Output the (X, Y) coordinate of the center of the cell containing the given text.  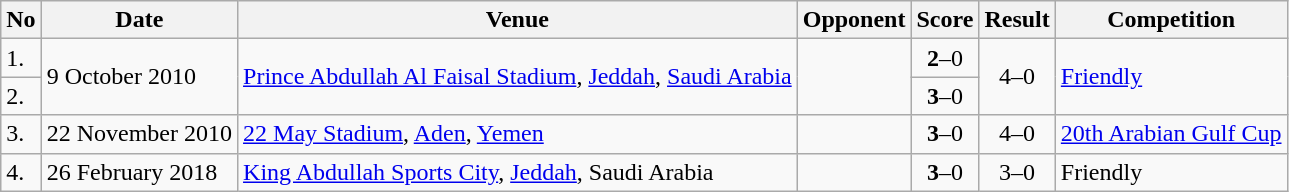
26 February 2018 (139, 172)
22 May Stadium, Aden, Yemen (518, 134)
20th Arabian Gulf Cup (1171, 134)
4. (21, 172)
9 October 2010 (139, 77)
King Abdullah Sports City, Jeddah, Saudi Arabia (518, 172)
Opponent (854, 20)
Result (1017, 20)
2–0 (945, 58)
3. (21, 134)
Score (945, 20)
Competition (1171, 20)
2. (21, 96)
Date (139, 20)
No (21, 20)
1. (21, 58)
Prince Abdullah Al Faisal Stadium, Jeddah, Saudi Arabia (518, 77)
Venue (518, 20)
22 November 2010 (139, 134)
